Return the [x, y] coordinate for the center point of the cell that contains the specified text.  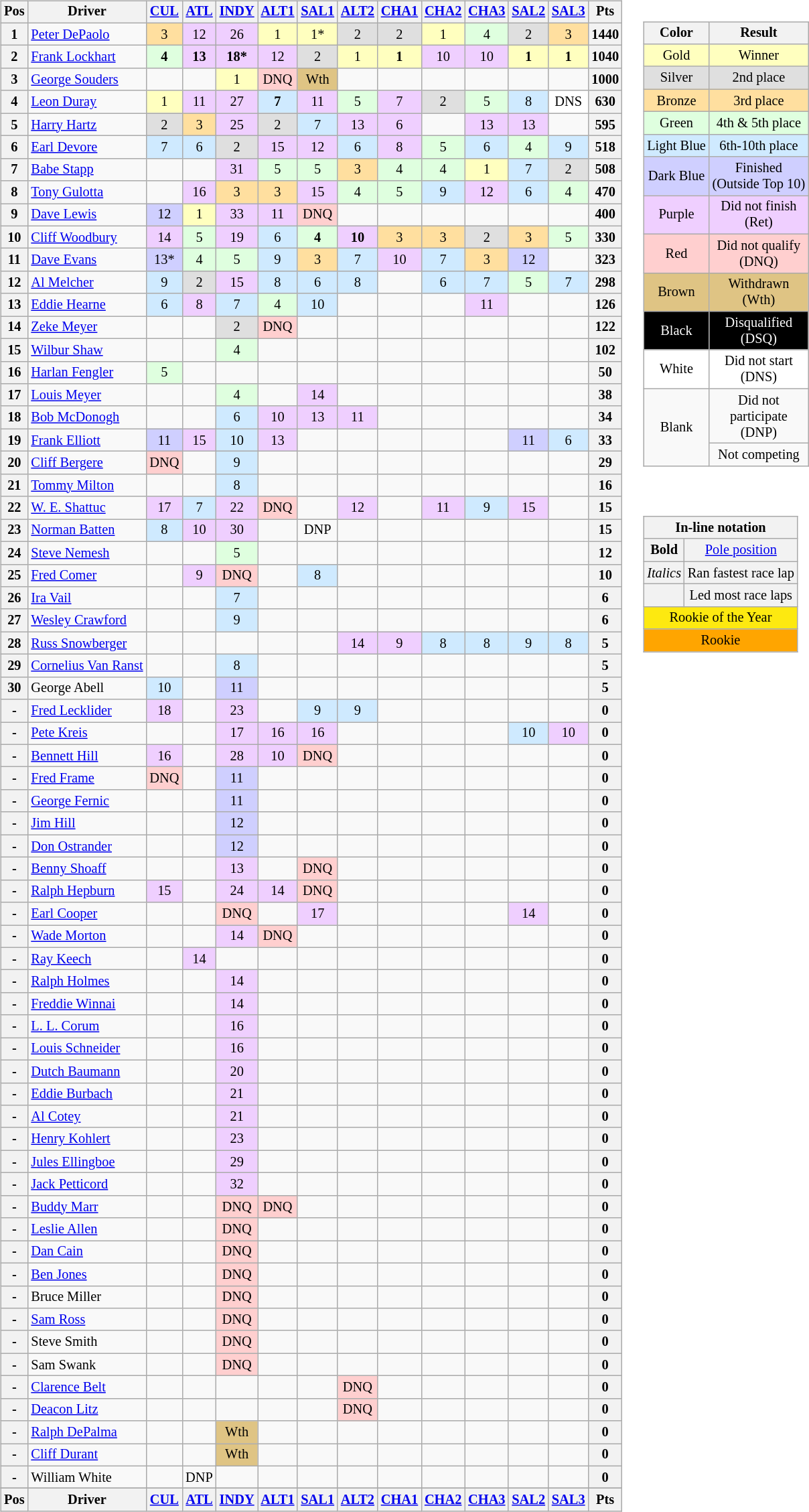
Rookie of the Year [721, 618]
1440 [605, 34]
Wesley Crawford [87, 620]
2nd place [759, 78]
Black [676, 331]
330 [605, 237]
4th & 5th place [759, 123]
George Abell [87, 688]
L. L. Corum [87, 1026]
Sam Ross [87, 1320]
122 [605, 328]
Wilbur Shaw [87, 350]
31 [237, 169]
Cliff Bergere [87, 463]
Buddy Marr [87, 1207]
50 [605, 372]
Bold [664, 550]
Light Blue [676, 145]
Not competing [759, 455]
34 [605, 417]
Dan Cain [87, 1252]
Withdrawn(Wth) [759, 292]
Ralph Holmes [87, 981]
Dave Lewis [87, 215]
Silver [676, 78]
Tommy Milton [87, 485]
Red [676, 253]
Steve Smith [87, 1342]
Al Melcher [87, 283]
Fred Frame [87, 778]
William White [87, 1477]
Clarence Belt [87, 1387]
Fred Lecklider [87, 711]
Harry Hartz [87, 125]
Ira Vail [87, 598]
Eddie Burbach [87, 1094]
Leslie Allen [87, 1229]
595 [605, 125]
Louis Schneider [87, 1049]
Cliff Durant [87, 1455]
Freddie Winnai [87, 1004]
Pole position [741, 550]
Italics [664, 573]
Henry Kohlert [87, 1139]
Bronze [676, 100]
Fred Comer [87, 575]
13* [164, 260]
Wade Morton [87, 937]
Color [676, 33]
Dave Evans [87, 260]
Ralph Hepburn [87, 891]
Don Ostrander [87, 846]
Disqualified(DSQ) [759, 331]
Jim Hill [87, 823]
1040 [605, 57]
Steve Nemesh [87, 553]
Did not qualify(DNQ) [759, 253]
298 [605, 283]
630 [605, 102]
Leon Duray [87, 102]
Benny Shoaff [87, 869]
DNS [569, 102]
Peter DePaolo [87, 34]
Brown [676, 292]
Cliff Woodbury [87, 237]
Sam Swank [87, 1365]
Earl Devore [87, 147]
Led most race laps [741, 596]
1* [317, 34]
Dark Blue [676, 176]
508 [605, 169]
Harlan Fengler [87, 372]
38 [605, 395]
Rookie [721, 640]
Green [676, 123]
George Souders [87, 80]
Bruce Miller [87, 1297]
Dutch Baumann [87, 1071]
Zeke Meyer [87, 328]
Eddie Hearne [87, 305]
Bennett Hill [87, 756]
Al Cotey [87, 1117]
W. E. Shattuc [87, 508]
Did not finish(Ret) [759, 215]
Frank Elliott [87, 440]
323 [605, 260]
126 [605, 305]
3rd place [759, 100]
6th-10th place [759, 145]
518 [605, 147]
Louis Meyer [87, 395]
Ran fastest race lap [741, 573]
Cornelius Van Ranst [87, 666]
Finished(Outside Top 10) [759, 176]
Ralph DePalma [87, 1432]
Russ Snowberger [87, 643]
102 [605, 350]
18* [237, 57]
Norman Batten [87, 531]
Gold [676, 56]
Frank Lockhart [87, 57]
George Fernic [87, 801]
Pete Kreis [87, 734]
32 [237, 1184]
Blank [676, 427]
Babe Stapp [87, 169]
Deacon Litz [87, 1410]
Result [759, 33]
White [676, 369]
Jules Ellingboe [87, 1162]
Winner [759, 56]
1000 [605, 80]
Did not start(DNS) [759, 369]
Did notparticipate(DNP) [759, 416]
Earl Cooper [87, 914]
Jack Petticord [87, 1184]
In-line notation [721, 528]
Ben Jones [87, 1274]
Ray Keech [87, 959]
Purple [676, 215]
470 [605, 192]
400 [605, 215]
Tony Gulotta [87, 192]
Bob McDonogh [87, 417]
